Find where the given text appears and provide that cell's center as (x, y) coordinate. 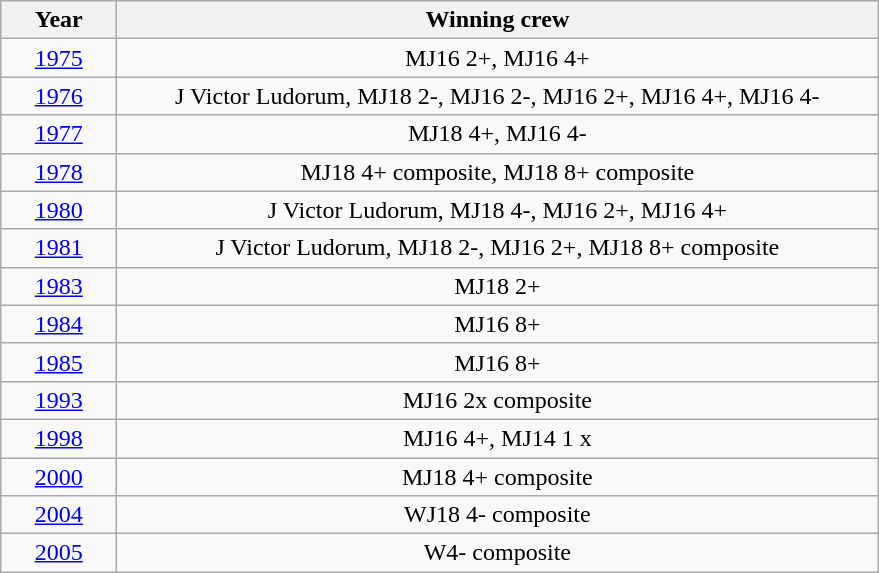
2004 (59, 515)
MJ16 2x composite (498, 400)
Year (59, 20)
Winning crew (498, 20)
1978 (59, 172)
J Victor Ludorum, MJ18 2-, MJ16 2-, MJ16 2+, MJ16 4+, MJ16 4- (498, 96)
J Victor Ludorum, MJ18 2-, MJ16 2+, MJ18 8+ composite (498, 248)
1975 (59, 58)
1977 (59, 134)
WJ18 4- composite (498, 515)
1980 (59, 210)
MJ18 4+ composite (498, 477)
J Victor Ludorum, MJ18 4-, MJ16 2+, MJ16 4+ (498, 210)
MJ16 2+, MJ16 4+ (498, 58)
MJ18 4+ composite, MJ18 8+ composite (498, 172)
1983 (59, 286)
1998 (59, 438)
2005 (59, 553)
1976 (59, 96)
2000 (59, 477)
1993 (59, 400)
MJ16 4+, MJ14 1 x (498, 438)
1984 (59, 324)
MJ18 4+, MJ16 4- (498, 134)
W4- composite (498, 553)
1985 (59, 362)
1981 (59, 248)
MJ18 2+ (498, 286)
